Scan for the cell matching the given text and deliver its (x, y) coordinate at center. 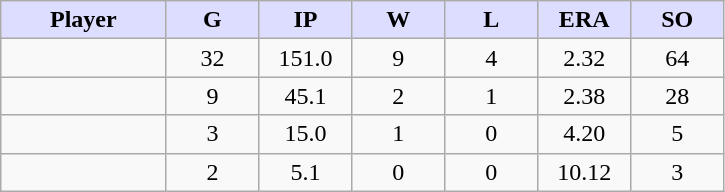
151.0 (306, 58)
5 (678, 134)
2.38 (584, 96)
G (212, 20)
4.20 (584, 134)
2.32 (584, 58)
Player (84, 20)
4 (492, 58)
32 (212, 58)
64 (678, 58)
W (398, 20)
ERA (584, 20)
L (492, 20)
10.12 (584, 172)
28 (678, 96)
IP (306, 20)
45.1 (306, 96)
15.0 (306, 134)
5.1 (306, 172)
SO (678, 20)
